Output the (x, y) coordinate of the center of the cell containing the given text.  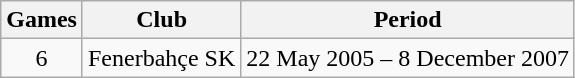
Period (408, 20)
22 May 2005 – 8 December 2007 (408, 58)
Fenerbahçe SK (161, 58)
Club (161, 20)
Games (42, 20)
6 (42, 58)
